Locate the cell with the specified text and output its [X, Y] center coordinate. 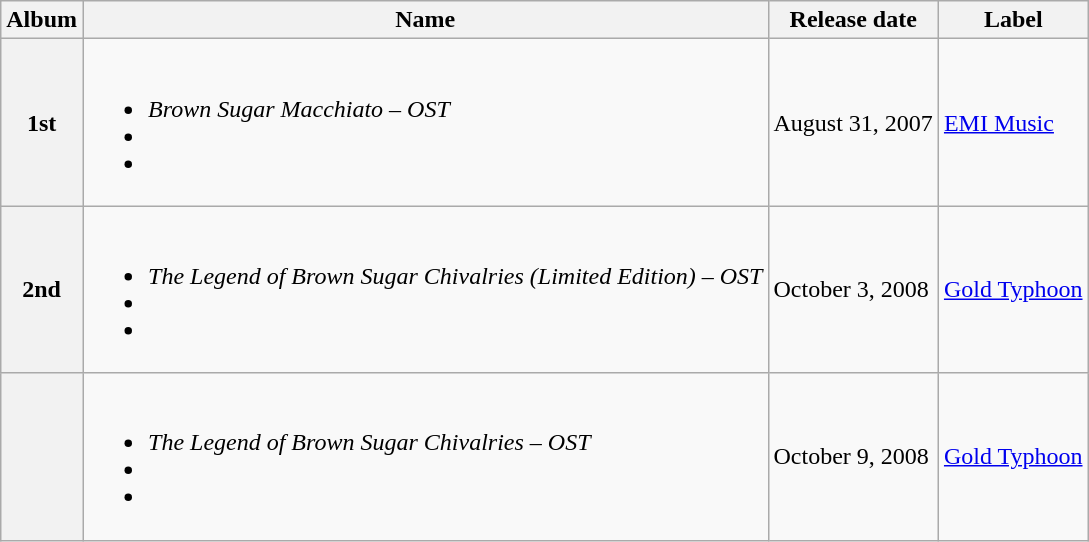
October 3, 2008 [853, 290]
August 31, 2007 [853, 122]
The Legend of Brown Sugar Chivalries – OST [425, 456]
EMI Music [1013, 122]
Label [1013, 20]
Album [42, 20]
Brown Sugar Macchiato – OST [425, 122]
2nd [42, 290]
Release date [853, 20]
Name [425, 20]
1st [42, 122]
The Legend of Brown Sugar Chivalries (Limited Edition) – OST [425, 290]
October 9, 2008 [853, 456]
